Identify which cell holds the provided text, then report its [X, Y] central coordinate. 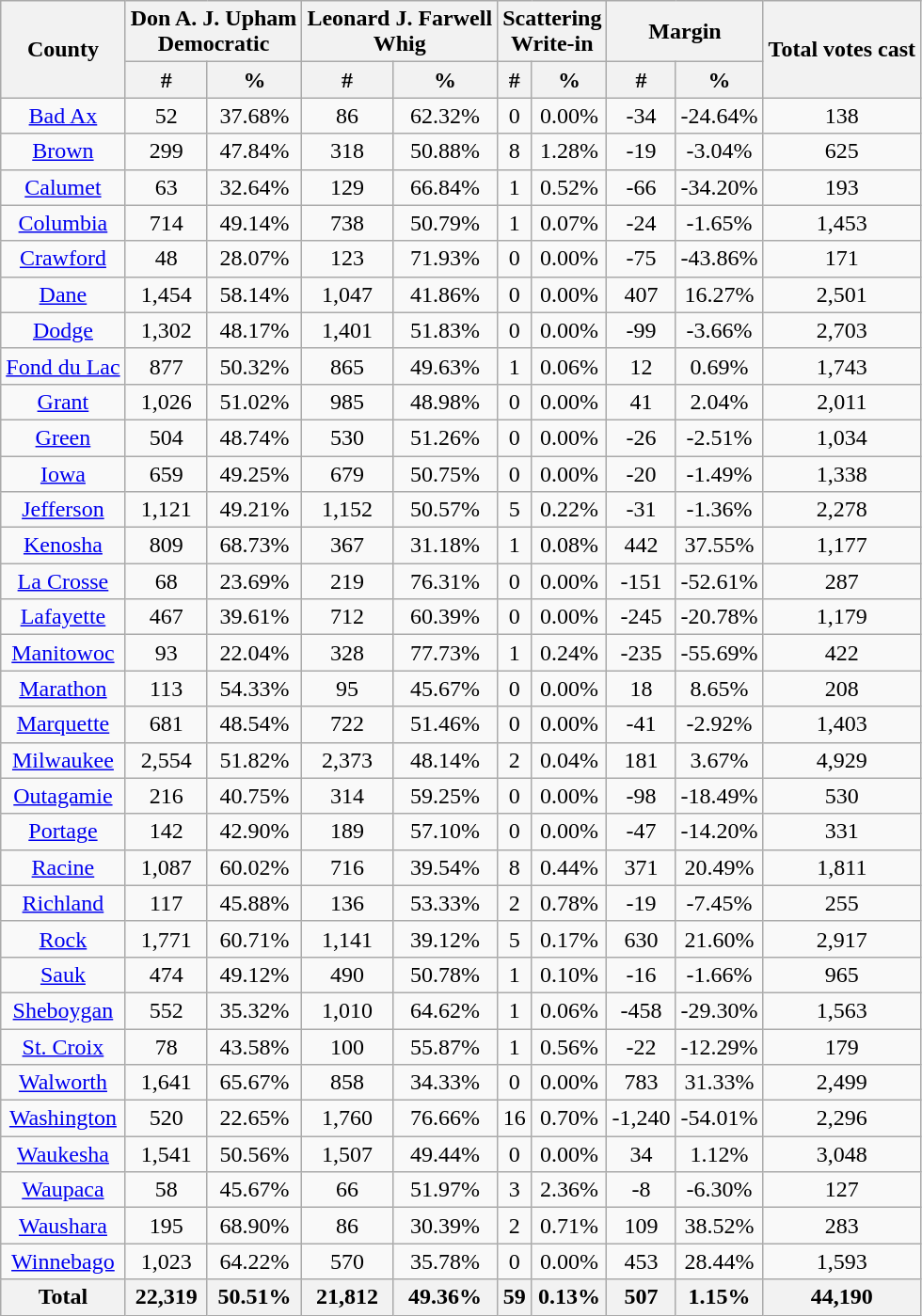
48.14% [444, 760]
71.93% [444, 259]
712 [347, 617]
49.36% [444, 1297]
1,541 [166, 1154]
2,499 [842, 1083]
49.12% [254, 975]
35.78% [444, 1261]
30.39% [444, 1226]
2,278 [842, 510]
31.33% [719, 1083]
28.07% [254, 259]
Columbia [63, 223]
129 [347, 187]
1,760 [347, 1118]
-1.66% [719, 975]
1.12% [719, 1154]
371 [642, 867]
138 [842, 116]
783 [642, 1083]
60.02% [254, 867]
31.18% [444, 546]
2,011 [842, 402]
2,373 [347, 760]
117 [166, 903]
50.51% [254, 1297]
58.14% [254, 294]
965 [842, 975]
208 [842, 689]
-235 [642, 653]
58 [166, 1190]
407 [642, 294]
68.73% [254, 546]
570 [347, 1261]
-12.29% [719, 1047]
St. Croix [63, 1047]
328 [347, 653]
Marathon [63, 689]
49.14% [254, 223]
39.12% [444, 939]
171 [842, 259]
Portage [63, 832]
1,641 [166, 1083]
53.33% [444, 903]
59 [515, 1297]
-43.86% [719, 259]
877 [166, 366]
-7.45% [719, 903]
865 [347, 366]
49.44% [444, 1154]
47.84% [254, 151]
0.56% [569, 1047]
-41 [642, 724]
93 [166, 653]
38.52% [719, 1226]
422 [842, 653]
985 [347, 402]
318 [347, 151]
474 [166, 975]
48.98% [444, 402]
1,403 [842, 724]
113 [166, 689]
1,743 [842, 366]
283 [842, 1226]
-1.65% [719, 223]
Calumet [63, 187]
-54.01% [719, 1118]
Bad Ax [63, 116]
Leonard J. FarwellWhig [400, 32]
44,190 [842, 1297]
0.04% [569, 760]
-47 [642, 832]
La Crosse [63, 581]
2,296 [842, 1118]
-2.51% [719, 437]
0.69% [719, 366]
679 [347, 473]
37.55% [719, 546]
1,179 [842, 617]
Waukesha [63, 1154]
22.04% [254, 653]
40.75% [254, 796]
219 [347, 581]
41.86% [444, 294]
Fond du Lac [63, 366]
68 [166, 581]
Manitowoc [63, 653]
0.08% [569, 546]
51.83% [444, 330]
659 [166, 473]
179 [842, 1047]
-14.20% [719, 832]
County [63, 49]
287 [842, 581]
1,026 [166, 402]
51.46% [444, 724]
-1.49% [719, 473]
127 [842, 1190]
64.22% [254, 1261]
0.13% [569, 1297]
49.63% [444, 366]
23.69% [254, 581]
2,501 [842, 294]
ScatteringWrite-in [552, 32]
32.64% [254, 187]
0.07% [569, 223]
0.52% [569, 187]
Walworth [63, 1083]
39.61% [254, 617]
95 [347, 689]
467 [166, 617]
Total votes cast [842, 49]
60.39% [444, 617]
63 [166, 187]
Winnebago [63, 1261]
76.31% [444, 581]
39.54% [444, 867]
490 [347, 975]
Brown [63, 151]
78 [166, 1047]
-34 [642, 116]
Sheboygan [63, 1010]
193 [842, 187]
-3.04% [719, 151]
34.33% [444, 1083]
Margin [685, 32]
68.90% [254, 1226]
299 [166, 151]
-20 [642, 473]
0.24% [569, 653]
66 [347, 1190]
Jefferson [63, 510]
Richland [63, 903]
Waupaca [63, 1190]
189 [347, 832]
738 [347, 223]
507 [642, 1297]
35.32% [254, 1010]
0.70% [569, 1118]
64.62% [444, 1010]
216 [166, 796]
3.67% [719, 760]
Outagamie [63, 796]
3 [515, 1190]
21.60% [719, 939]
1,771 [166, 939]
3,048 [842, 1154]
0.10% [569, 975]
50.88% [444, 151]
1,563 [842, 1010]
50.57% [444, 510]
42.90% [254, 832]
-16 [642, 975]
28.44% [719, 1261]
123 [347, 259]
504 [166, 437]
-66 [642, 187]
195 [166, 1226]
0.78% [569, 903]
1,152 [347, 510]
Total [63, 1297]
34 [642, 1154]
1,087 [166, 867]
65.67% [254, 1083]
109 [642, 1226]
22,319 [166, 1297]
Dodge [63, 330]
Sauk [63, 975]
1,047 [347, 294]
Crawford [63, 259]
1,034 [842, 437]
1,453 [842, 223]
552 [166, 1010]
76.66% [444, 1118]
1,507 [347, 1154]
54.33% [254, 689]
Don A. J. UphamDemocratic [214, 32]
-1.36% [719, 510]
314 [347, 796]
48 [166, 259]
-55.69% [719, 653]
136 [347, 903]
453 [642, 1261]
-20.78% [719, 617]
66.84% [444, 187]
1,593 [842, 1261]
50.79% [444, 223]
48.17% [254, 330]
50.32% [254, 366]
0.44% [569, 867]
714 [166, 223]
77.73% [444, 653]
Waushara [63, 1226]
-2.92% [719, 724]
-24.64% [719, 116]
1,121 [166, 510]
142 [166, 832]
Green [63, 437]
18 [642, 689]
367 [347, 546]
48.74% [254, 437]
-26 [642, 437]
520 [166, 1118]
1,302 [166, 330]
51.26% [444, 437]
625 [842, 151]
-34.20% [719, 187]
1,454 [166, 294]
442 [642, 546]
1.15% [719, 1297]
4,929 [842, 760]
1,401 [347, 330]
Rock [63, 939]
1,177 [842, 546]
681 [166, 724]
Racine [63, 867]
Marquette [63, 724]
37.68% [254, 116]
Dane [63, 294]
-29.30% [719, 1010]
Milwaukee [63, 760]
62.32% [444, 116]
41 [642, 402]
8.65% [719, 689]
49.21% [254, 510]
50.75% [444, 473]
49.25% [254, 473]
51.02% [254, 402]
16 [515, 1118]
255 [842, 903]
50.56% [254, 1154]
0.22% [569, 510]
48.54% [254, 724]
-1,240 [642, 1118]
-98 [642, 796]
716 [347, 867]
-31 [642, 510]
51.97% [444, 1190]
-3.66% [719, 330]
-22 [642, 1047]
0.71% [569, 1226]
1,010 [347, 1010]
-8 [642, 1190]
-458 [642, 1010]
52 [166, 116]
60.71% [254, 939]
181 [642, 760]
22.65% [254, 1118]
100 [347, 1047]
12 [642, 366]
1.28% [569, 151]
2,917 [842, 939]
16.27% [719, 294]
43.58% [254, 1047]
57.10% [444, 832]
809 [166, 546]
2.36% [569, 1190]
1,338 [842, 473]
0.17% [569, 939]
50.78% [444, 975]
2.04% [719, 402]
858 [347, 1083]
630 [642, 939]
2,703 [842, 330]
-52.61% [719, 581]
Grant [63, 402]
-99 [642, 330]
-75 [642, 259]
55.87% [444, 1047]
722 [347, 724]
-6.30% [719, 1190]
21,812 [347, 1297]
1,023 [166, 1261]
1,141 [347, 939]
45.88% [254, 903]
2,554 [166, 760]
Kenosha [63, 546]
-18.49% [719, 796]
51.82% [254, 760]
-24 [642, 223]
Washington [63, 1118]
Iowa [63, 473]
-245 [642, 617]
-151 [642, 581]
20.49% [719, 867]
Lafayette [63, 617]
59.25% [444, 796]
331 [842, 832]
1,811 [842, 867]
